From the cell containing the given text, extract its center point as [x, y] coordinate. 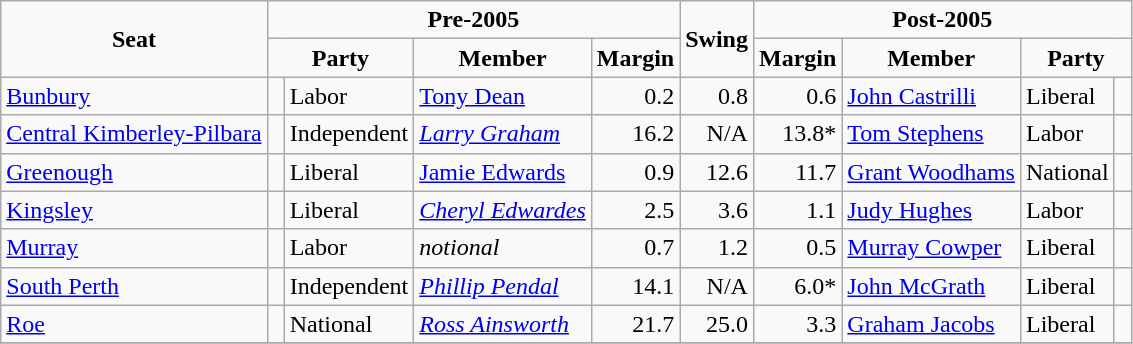
0.8 [717, 96]
2.5 [635, 210]
Ross Ainsworth [502, 324]
Jamie Edwards [502, 172]
Murray [134, 248]
0.7 [635, 248]
Tom Stephens [932, 134]
Bunbury [134, 96]
Phillip Pendal [502, 286]
Judy Hughes [932, 210]
Pre-2005 [474, 20]
John Castrilli [932, 96]
11.7 [797, 172]
Cheryl Edwardes [502, 210]
notional [502, 248]
John McGrath [932, 286]
Graham Jacobs [932, 324]
1.2 [717, 248]
16.2 [635, 134]
25.0 [717, 324]
12.6 [717, 172]
0.9 [635, 172]
Roe [134, 324]
13.8* [797, 134]
Swing [717, 39]
Larry Graham [502, 134]
Grant Woodhams [932, 172]
21.7 [635, 324]
Seat [134, 39]
Tony Dean [502, 96]
14.1 [635, 286]
Murray Cowper [932, 248]
0.2 [635, 96]
0.5 [797, 248]
Kingsley [134, 210]
3.3 [797, 324]
6.0* [797, 286]
Post-2005 [942, 20]
Greenough [134, 172]
1.1 [797, 210]
South Perth [134, 286]
0.6 [797, 96]
3.6 [717, 210]
Central Kimberley-Pilbara [134, 134]
